Locate the cell with the specified text and output its (X, Y) center coordinate. 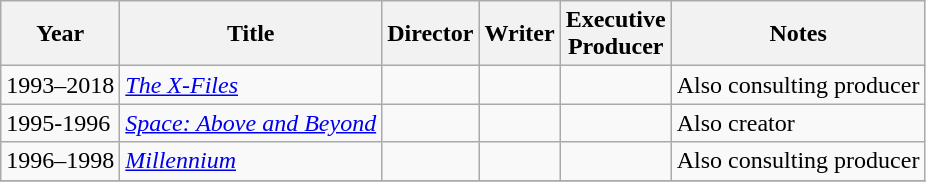
1995-1996 (60, 123)
The X-Files (251, 85)
Year (60, 34)
ExecutiveProducer (616, 34)
Notes (798, 34)
Also creator (798, 123)
Writer (520, 34)
Space: Above and Beyond (251, 123)
Title (251, 34)
Millennium (251, 161)
1996–1998 (60, 161)
1993–2018 (60, 85)
Director (430, 34)
